Extract the (X, Y) coordinate from the center of the cell holding the provided text.  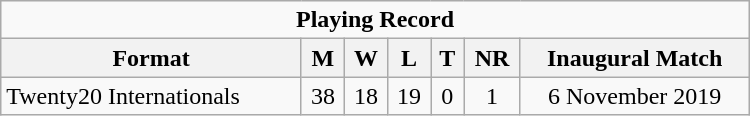
1 (492, 96)
T (448, 58)
M (322, 58)
Playing Record (375, 20)
6 November 2019 (634, 96)
19 (410, 96)
38 (322, 96)
0 (448, 96)
18 (366, 96)
W (366, 58)
Twenty20 Internationals (152, 96)
L (410, 58)
Inaugural Match (634, 58)
Format (152, 58)
NR (492, 58)
